Return [x, y] of the center of cell containing provided text 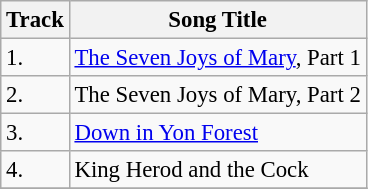
The Seven Joys of Mary, Part 2 [218, 95]
3. [35, 133]
Track [35, 20]
Song Title [218, 20]
4. [35, 170]
2. [35, 95]
The Seven Joys of Mary, Part 1 [218, 58]
King Herod and the Cock [218, 170]
Down in Yon Forest [218, 133]
1. [35, 58]
